Return the (x, y) coordinate for the center point of the cell that contains the specified text.  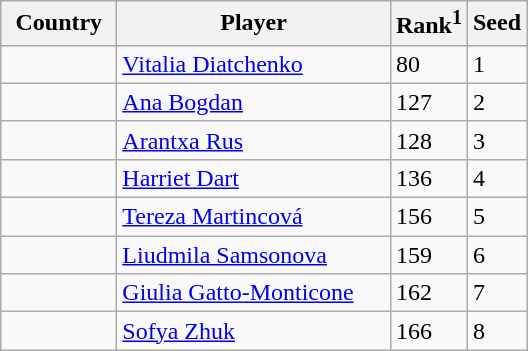
2 (496, 102)
128 (428, 140)
Giulia Gatto-Monticone (254, 293)
Tereza Martincová (254, 217)
136 (428, 178)
5 (496, 217)
166 (428, 331)
159 (428, 255)
4 (496, 178)
1 (496, 64)
80 (428, 64)
7 (496, 293)
3 (496, 140)
Country (59, 24)
156 (428, 217)
6 (496, 255)
Player (254, 24)
Ana Bogdan (254, 102)
8 (496, 331)
Liudmila Samsonova (254, 255)
Arantxa Rus (254, 140)
Vitalia Diatchenko (254, 64)
Seed (496, 24)
Harriet Dart (254, 178)
162 (428, 293)
127 (428, 102)
Sofya Zhuk (254, 331)
Rank1 (428, 24)
